Search for the cell housing the specified text and yield its (X, Y) center coordinate. 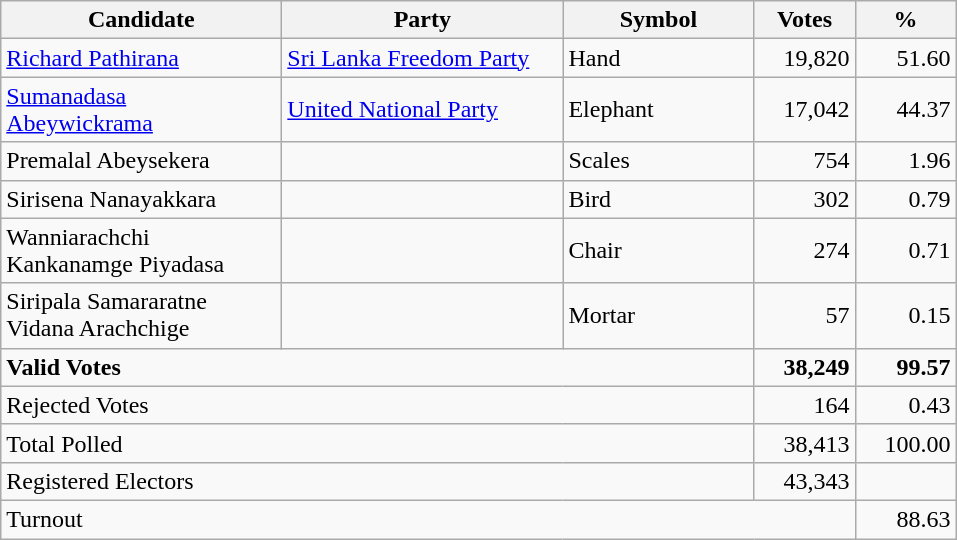
0.71 (906, 250)
Valid Votes (378, 367)
Symbol (658, 20)
Elephant (658, 110)
19,820 (804, 58)
164 (804, 405)
Turnout (428, 519)
Registered Electors (378, 481)
0.15 (906, 316)
Rejected Votes (378, 405)
43,343 (804, 481)
Siripala Samararatne Vidana Arachchige (142, 316)
Mortar (658, 316)
38,249 (804, 367)
% (906, 20)
99.57 (906, 367)
754 (804, 161)
United National Party (422, 110)
0.43 (906, 405)
Wanniarachchi Kankanamge Piyadasa (142, 250)
274 (804, 250)
100.00 (906, 443)
57 (804, 316)
Chair (658, 250)
88.63 (906, 519)
Bird (658, 199)
38,413 (804, 443)
0.79 (906, 199)
1.96 (906, 161)
Premalal Abeysekera (142, 161)
44.37 (906, 110)
Sri Lanka Freedom Party (422, 58)
Total Polled (378, 443)
302 (804, 199)
Sirisena Nanayakkara (142, 199)
Hand (658, 58)
Party (422, 20)
Richard Pathirana (142, 58)
51.60 (906, 58)
Scales (658, 161)
Candidate (142, 20)
17,042 (804, 110)
Votes (804, 20)
Sumanadasa Abeywickrama (142, 110)
